Capture the cell that displays the provided text and extract its [x, y] central coordinate. 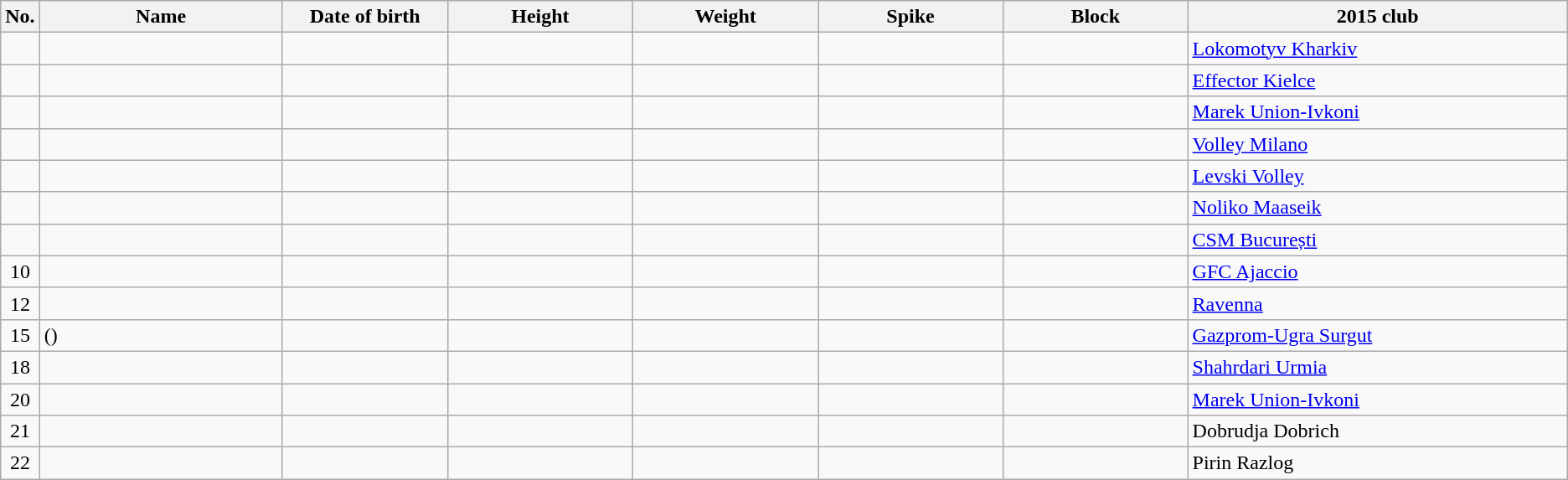
Noliko Maaseik [1377, 208]
() [161, 335]
No. [20, 17]
Dobrudja Dobrich [1377, 431]
18 [20, 367]
GFC Ajaccio [1377, 271]
2015 club [1377, 17]
21 [20, 431]
22 [20, 463]
Height [539, 17]
Date of birth [365, 17]
12 [20, 303]
Spike [911, 17]
Weight [725, 17]
Volley Milano [1377, 144]
Block [1096, 17]
Levski Volley [1377, 176]
Effector Kielce [1377, 80]
20 [20, 400]
Gazprom-Ugra Surgut [1377, 335]
Shahrdari Urmia [1377, 367]
CSM București [1377, 240]
15 [20, 335]
10 [20, 271]
Name [161, 17]
Pirin Razlog [1377, 463]
Lokomotyv Kharkiv [1377, 49]
Ravenna [1377, 303]
